Extract the [X, Y] coordinate from the center of the cell holding the provided text.  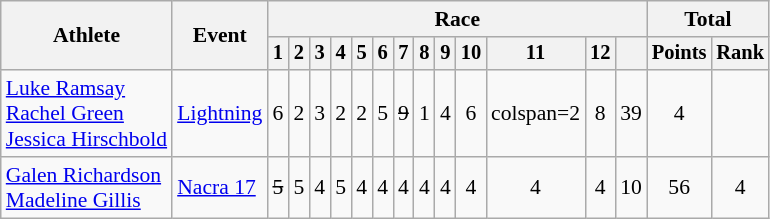
Rank [740, 54]
Race [457, 19]
Event [220, 36]
colspan=2 [536, 114]
Nacra 17 [220, 188]
Points [679, 54]
Lightning [220, 114]
Luke RamsayRachel GreenJessica Hirschbold [86, 114]
39 [631, 114]
12 [600, 54]
Athlete [86, 36]
Galen RichardsonMadeline Gillis [86, 188]
7 [404, 54]
56 [679, 188]
Total [708, 19]
11 [536, 54]
